Detect which cell encompasses the target text, then output its (X, Y) center coordinate. 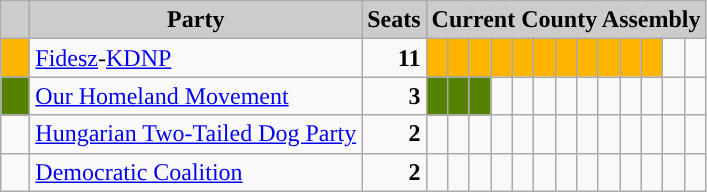
3 (394, 96)
11 (394, 58)
Fidesz-KDNP (196, 58)
Hungarian Two-Tailed Dog Party (196, 134)
Seats (394, 20)
Party (196, 20)
Democratic Coalition (196, 172)
Our Homeland Movement (196, 96)
Current County Assembly (566, 20)
